Provide the (x, y) coordinate of the cell's center where the given text is located.  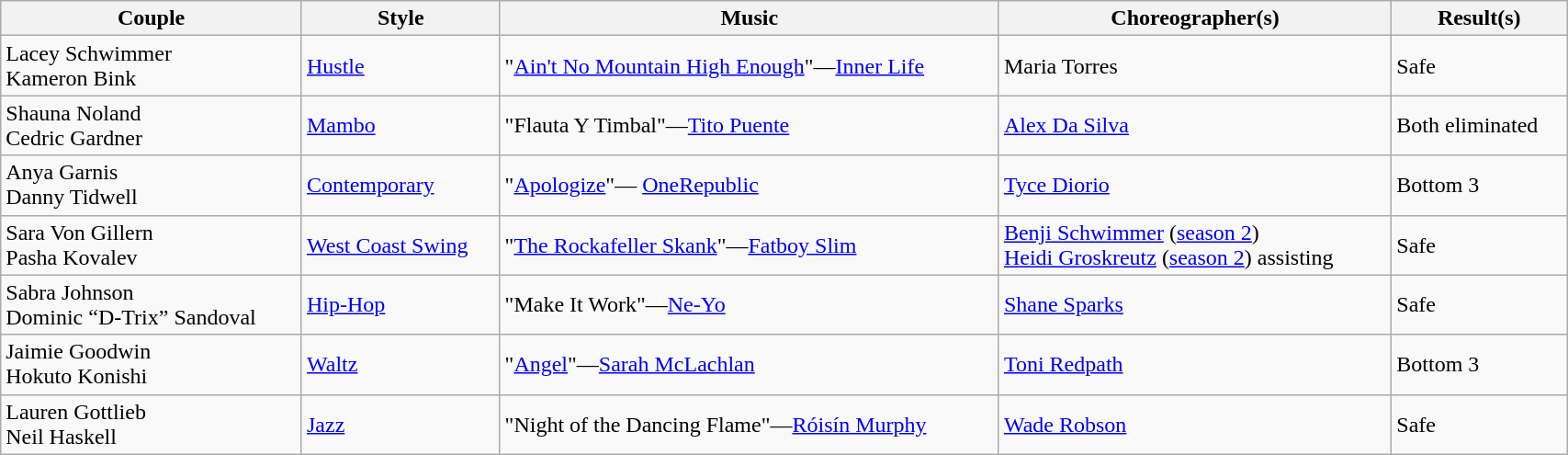
Jaimie Goodwin Hokuto Konishi (152, 364)
"Apologize"— OneRepublic (750, 186)
Jazz (400, 425)
Hip-Hop (400, 305)
Lacey Schwimmer Kameron Bink (152, 66)
Choreographer(s) (1194, 18)
Style (400, 18)
Maria Torres (1194, 66)
Toni Redpath (1194, 364)
Result(s) (1479, 18)
"Angel"—Sarah McLachlan (750, 364)
"Night of the Dancing Flame"—Róisín Murphy (750, 425)
"The Rockafeller Skank"—Fatboy Slim (750, 245)
Alex Da Silva (1194, 125)
Music (750, 18)
"Flauta Y Timbal"—Tito Puente (750, 125)
Lauren Gottlieb Neil Haskell (152, 425)
Sara Von Gillern Pasha Kovalev (152, 245)
Sabra Johnson Dominic “D-Trix” Sandoval (152, 305)
"Ain't No Mountain High Enough"—Inner Life (750, 66)
"Make It Work"—Ne-Yo (750, 305)
Anya Garnis Danny Tidwell (152, 186)
Tyce Diorio (1194, 186)
Waltz (400, 364)
Contemporary (400, 186)
West Coast Swing (400, 245)
Both eliminated (1479, 125)
Shauna Noland Cedric Gardner (152, 125)
Hustle (400, 66)
Couple (152, 18)
Mambo (400, 125)
Shane Sparks (1194, 305)
Benji Schwimmer (season 2) Heidi Groskreutz (season 2) assisting (1194, 245)
Wade Robson (1194, 425)
